Scan for the cell matching the given text and deliver its [x, y] coordinate at center. 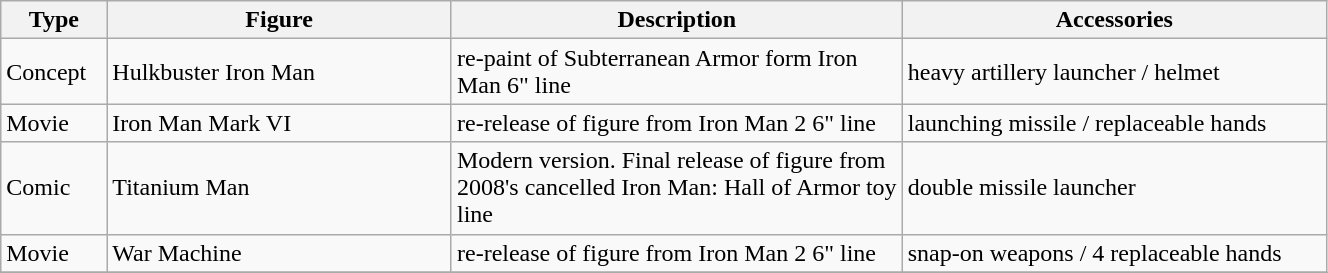
heavy artillery launcher / helmet [1114, 72]
Concept [54, 72]
War Machine [280, 253]
Titanium Man [280, 188]
Accessories [1114, 20]
double missile launcher [1114, 188]
Iron Man Mark VI [280, 123]
snap-on weapons / 4 replaceable hands [1114, 253]
Comic [54, 188]
Figure [280, 20]
re-paint of Subterranean Armor form Iron Man 6" line [676, 72]
Description [676, 20]
Modern version. Final release of figure from 2008's cancelled Iron Man: Hall of Armor toy line [676, 188]
launching missile / replaceable hands [1114, 123]
Type [54, 20]
Hulkbuster Iron Man [280, 72]
